For the text-containing cell, return its midpoint in (x, y) coordinate format. 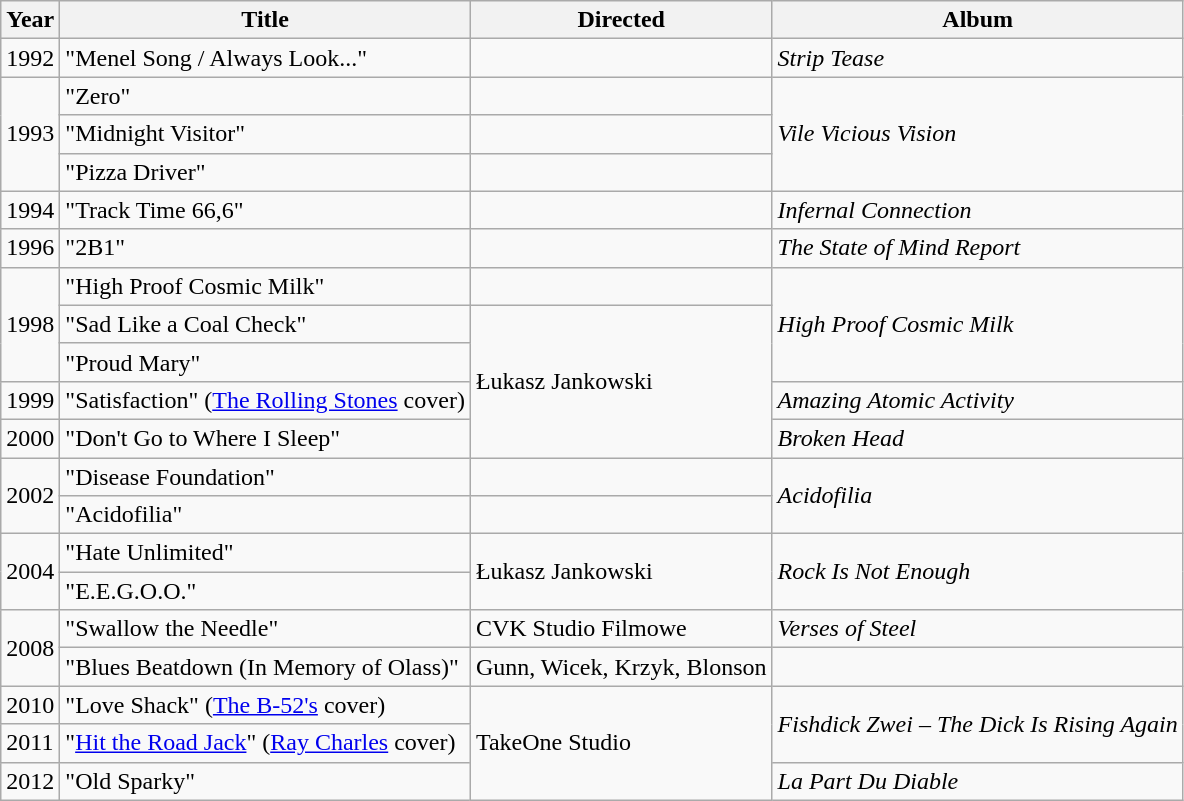
"Pizza Driver" (266, 172)
"Don't Go to Where I Sleep" (266, 438)
Broken Head (978, 438)
"Track Time 66,6" (266, 210)
Directed (621, 20)
"Menel Song / Always Look..." (266, 58)
Gunn, Wicek, Krzyk, Blonson (621, 667)
"Swallow the Needle" (266, 629)
"Blues Beatdown (In Memory of Olass)" (266, 667)
La Part Du Diable (978, 781)
Amazing Atomic Activity (978, 400)
"2B1" (266, 248)
"Midnight Visitor" (266, 134)
"Proud Mary" (266, 362)
Fishdick Zwei – The Dick Is Rising Again (978, 724)
CVK Studio Filmowe (621, 629)
2011 (30, 743)
"Satisfaction" (The Rolling Stones cover) (266, 400)
Vile Vicious Vision (978, 134)
"Zero" (266, 96)
2008 (30, 648)
1994 (30, 210)
"E.E.G.O.O." (266, 591)
1996 (30, 248)
Title (266, 20)
Verses of Steel (978, 629)
Acidofilia (978, 496)
TakeOne Studio (621, 743)
1993 (30, 134)
2010 (30, 705)
Album (978, 20)
Rock Is Not Enough (978, 572)
2012 (30, 781)
Year (30, 20)
1998 (30, 324)
"Love Shack" (The B-52's cover) (266, 705)
2004 (30, 572)
High Proof Cosmic Milk (978, 324)
Strip Tease (978, 58)
2002 (30, 496)
"Old Sparky" (266, 781)
2000 (30, 438)
1999 (30, 400)
"High Proof Cosmic Milk" (266, 286)
"Disease Foundation" (266, 477)
"Hit the Road Jack" (Ray Charles cover) (266, 743)
"Sad Like a Coal Check" (266, 324)
Infernal Connection (978, 210)
The State of Mind Report (978, 248)
"Hate Unlimited" (266, 553)
"Acidofilia" (266, 515)
1992 (30, 58)
